From the cell containing the given text, extract its center point as (X, Y) coordinate. 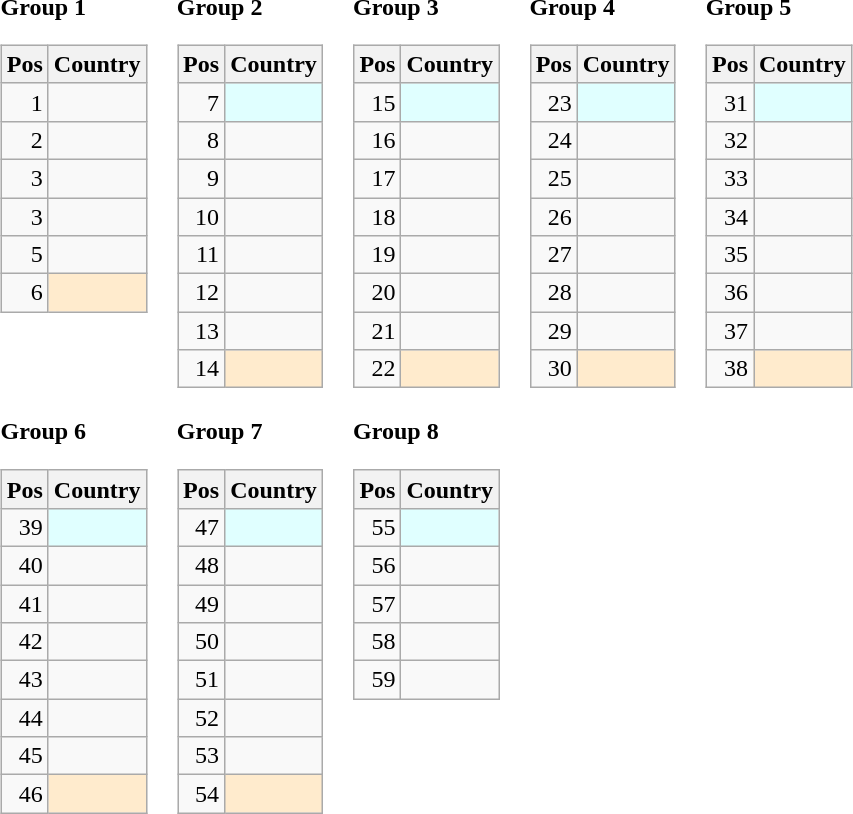
2 (24, 140)
17 (378, 178)
58 (378, 642)
42 (24, 642)
43 (24, 680)
16 (378, 140)
21 (378, 331)
32 (730, 140)
1 (24, 102)
55 (378, 527)
30 (554, 369)
31 (730, 102)
34 (730, 217)
44 (24, 718)
39 (24, 527)
11 (202, 255)
12 (202, 293)
5 (24, 255)
7 (202, 102)
24 (554, 140)
10 (202, 217)
15 (378, 102)
9 (202, 178)
14 (202, 369)
19 (378, 255)
13 (202, 331)
38 (730, 369)
36 (730, 293)
27 (554, 255)
22 (378, 369)
41 (24, 603)
56 (378, 565)
47 (202, 527)
37 (730, 331)
49 (202, 603)
59 (378, 680)
53 (202, 756)
51 (202, 680)
50 (202, 642)
33 (730, 178)
40 (24, 565)
28 (554, 293)
20 (378, 293)
29 (554, 331)
26 (554, 217)
23 (554, 102)
52 (202, 718)
6 (24, 293)
25 (554, 178)
54 (202, 794)
35 (730, 255)
46 (24, 794)
18 (378, 217)
45 (24, 756)
57 (378, 603)
48 (202, 565)
8 (202, 140)
